From the cell containing the given text, extract its center point as (X, Y) coordinate. 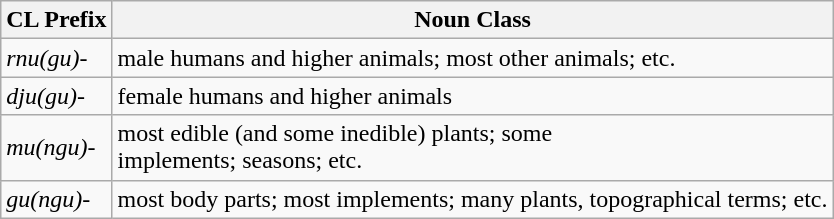
most edible (and some inedible) plants; someimplements; seasons; etc. (472, 148)
dju(gu)- (56, 96)
CL Prefix (56, 20)
gu(ngu)- (56, 199)
Noun Class (472, 20)
female humans and higher animals (472, 96)
most body parts; most implements; many plants, topographical terms; etc. (472, 199)
rnu(gu)- (56, 58)
mu(ngu)- (56, 148)
male humans and higher animals; most other animals; etc. (472, 58)
